Capture the cell that displays the provided text and extract its (x, y) central coordinate. 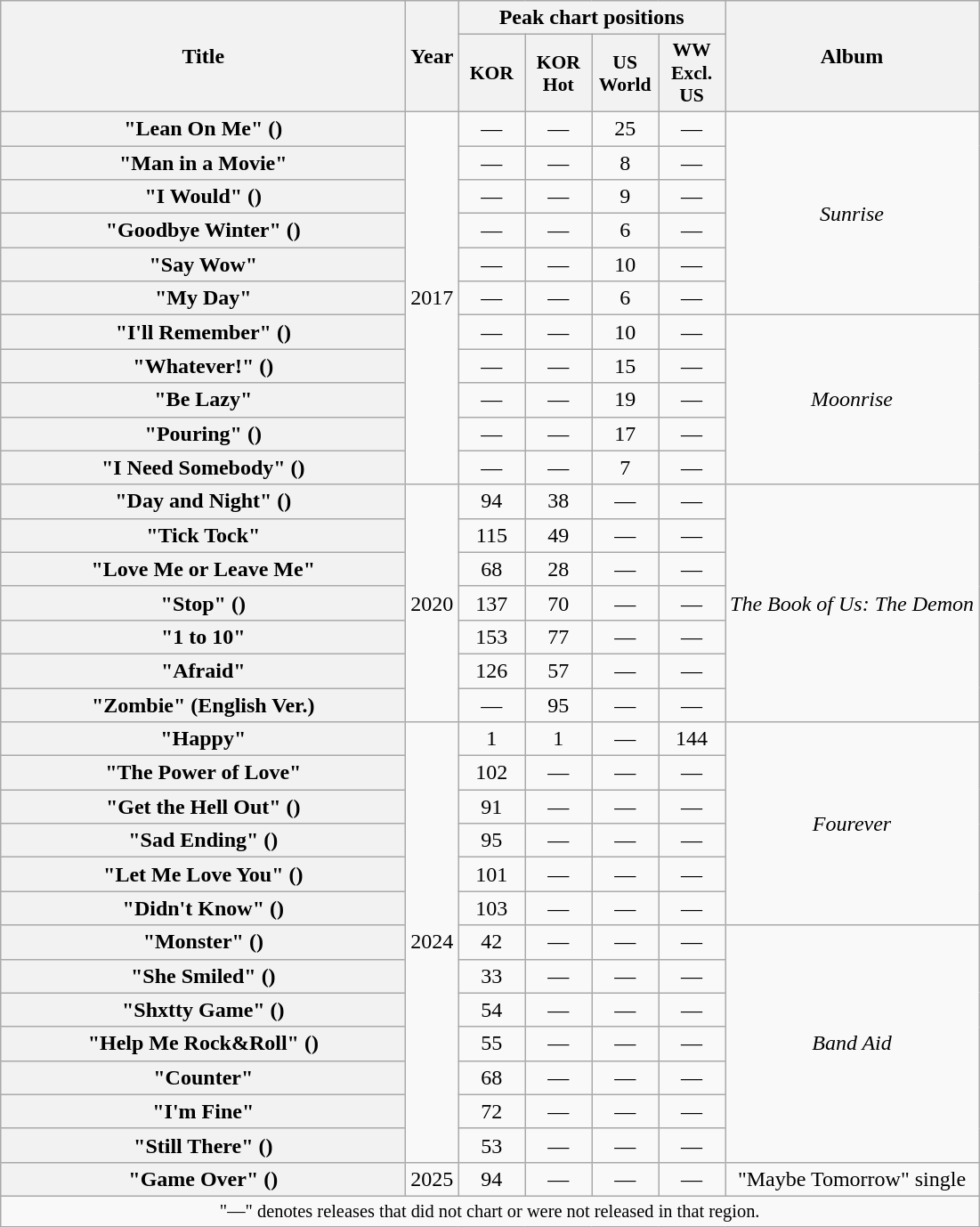
"Game Over" () (203, 1179)
"Help Me Rock&Roll" () (203, 1044)
"Goodbye Winter" () (203, 231)
"Still There" () (203, 1145)
25 (625, 128)
The Book of Us: The Demon (851, 603)
55 (491, 1044)
Peak chart positions (592, 18)
"Afraid" (203, 670)
"The Power of Love" (203, 773)
WWExcl.US (692, 73)
Moonrise (851, 400)
42 (491, 942)
KOR (491, 73)
17 (625, 434)
"Didn't Know" () (203, 908)
"Say Wow" (203, 264)
"Get the Hell Out" () (203, 807)
137 (491, 603)
"Pouring" () (203, 434)
19 (625, 400)
"I'm Fine" (203, 1111)
70 (559, 603)
Album (851, 57)
57 (559, 670)
126 (491, 670)
"Happy" (203, 739)
"I'll Remember" () (203, 332)
"Shxtty Game" () (203, 1010)
USWorld (625, 73)
101 (491, 874)
"Whatever!" () (203, 366)
77 (559, 637)
"Man in a Movie" (203, 163)
115 (491, 535)
Year (433, 57)
"Love Me or Leave Me" (203, 569)
54 (491, 1010)
Sunrise (851, 213)
2017 (433, 297)
8 (625, 163)
"Maybe Tomorrow" single (851, 1179)
7 (625, 467)
"Be Lazy" (203, 400)
"Stop" () (203, 603)
"My Day" (203, 298)
Band Aid (851, 1044)
103 (491, 908)
"Day and Night" () (203, 501)
"I Need Somebody" () (203, 467)
Fourever (851, 824)
"Sad Ending" () (203, 841)
144 (692, 739)
"She Smiled" () (203, 976)
"Lean On Me" () (203, 128)
"1 to 10" (203, 637)
"I Would" () (203, 197)
KORHot (559, 73)
28 (559, 569)
9 (625, 197)
Title (203, 57)
"Let Me Love You" () (203, 874)
72 (491, 1111)
38 (559, 501)
2025 (433, 1179)
"Monster" () (203, 942)
15 (625, 366)
49 (559, 535)
"Counter" (203, 1077)
53 (491, 1145)
"Tick Tock" (203, 535)
153 (491, 637)
91 (491, 807)
"—" denotes releases that did not chart or were not released in that region. (490, 1211)
33 (491, 976)
2024 (433, 942)
2020 (433, 603)
"Zombie" (English Ver.) (203, 704)
102 (491, 773)
